From the cell containing the given text, extract its center point as (x, y) coordinate. 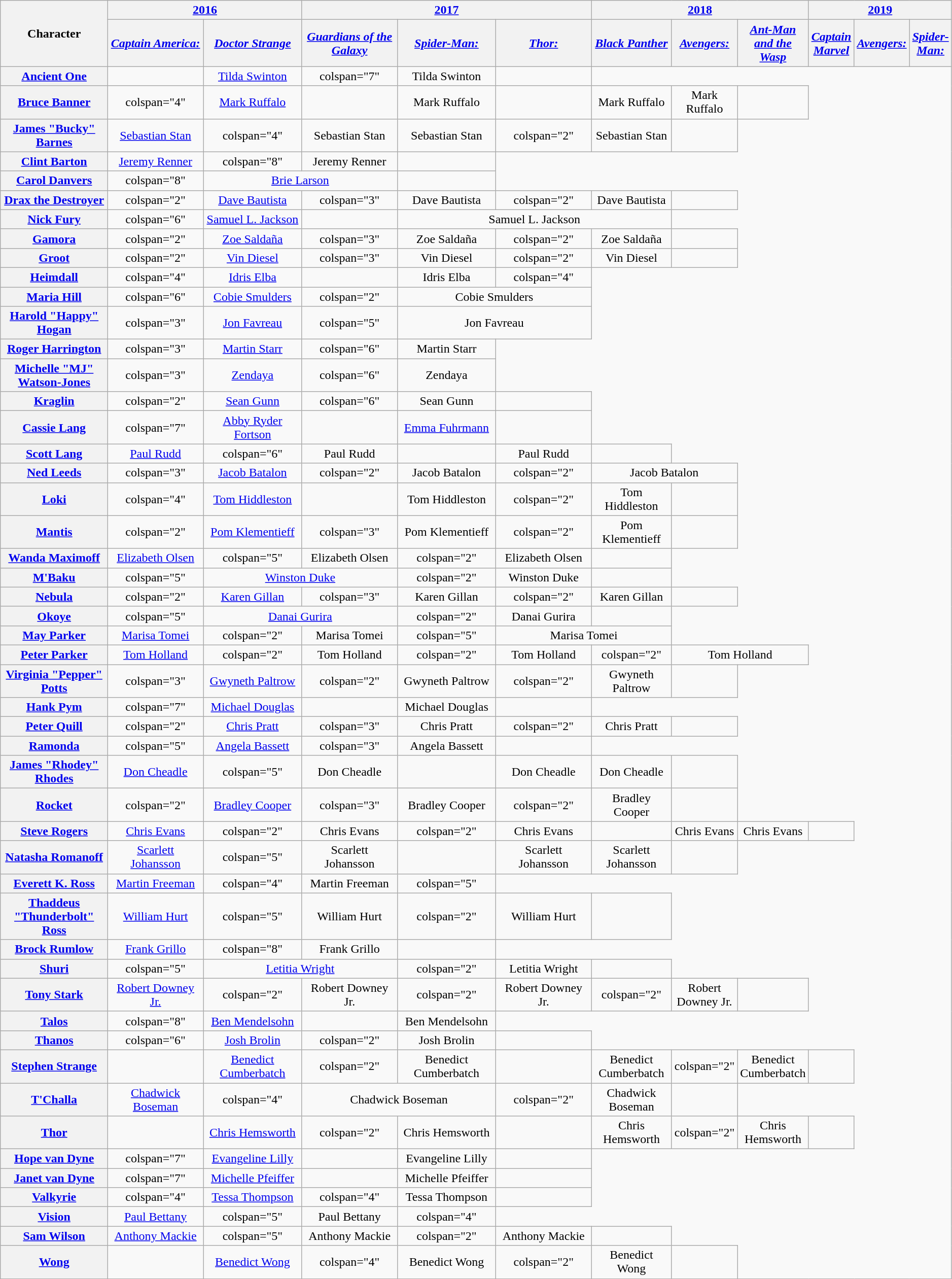
Thor (54, 1132)
James "Rhodey" Rhodes (54, 772)
Shuri (54, 969)
Doctor Strange (253, 43)
Nick Fury (54, 219)
2018 (700, 10)
Sam Wilson (54, 1236)
2017 (446, 10)
Brock Rumlow (54, 949)
Ant-Man and the Wasp (773, 43)
May Parker (54, 635)
Nebula (54, 597)
T'Challa (54, 1099)
Hope van Dyne (54, 1159)
Black Panther (632, 43)
Harold "Happy" Hogan (54, 323)
James "Bucky" Barnes (54, 135)
Mantis (54, 532)
Thaddeus "Thunderbolt" Ross (54, 916)
Peter Quill (54, 727)
Wanda Maximoff (54, 558)
Brie Larson (300, 181)
Clint Barton (54, 161)
Michelle "MJ" Watson-Jones (54, 375)
Everett K. Ross (54, 883)
Hank Pym (54, 707)
Loki (54, 499)
Natasha Romanoff (54, 857)
Tony Stark (54, 994)
Captain Marvel (831, 43)
Character (54, 33)
Rocket (54, 805)
2016 (205, 10)
Janet van Dyne (54, 1178)
Gamora (54, 238)
Cassie Lang (54, 427)
Stephen Strange (54, 1066)
Scott Lang (54, 454)
2019 (880, 10)
Vision (54, 1217)
Valkyrie (54, 1197)
Bruce Banner (54, 102)
Thanos (54, 1040)
Maria Hill (54, 297)
Thor: (544, 43)
Abby Ryder Fortson (253, 427)
Ancient One (54, 76)
M'Baku (54, 577)
Ramonda (54, 746)
Wong (54, 1262)
Ned Leeds (54, 473)
Captain America: (156, 43)
Kraglin (54, 401)
Drax the Destroyer (54, 200)
Talos (54, 1021)
Groot (54, 258)
Roger Harrington (54, 349)
Virginia "Pepper" Potts (54, 681)
Carol Danvers (54, 181)
Peter Parker (54, 654)
Heimdall (54, 277)
Okoye (54, 616)
Steve Rogers (54, 831)
Emma Fuhrmann (446, 427)
Guardians of the Galaxy (349, 43)
